Return [x, y] of the center of cell containing provided text 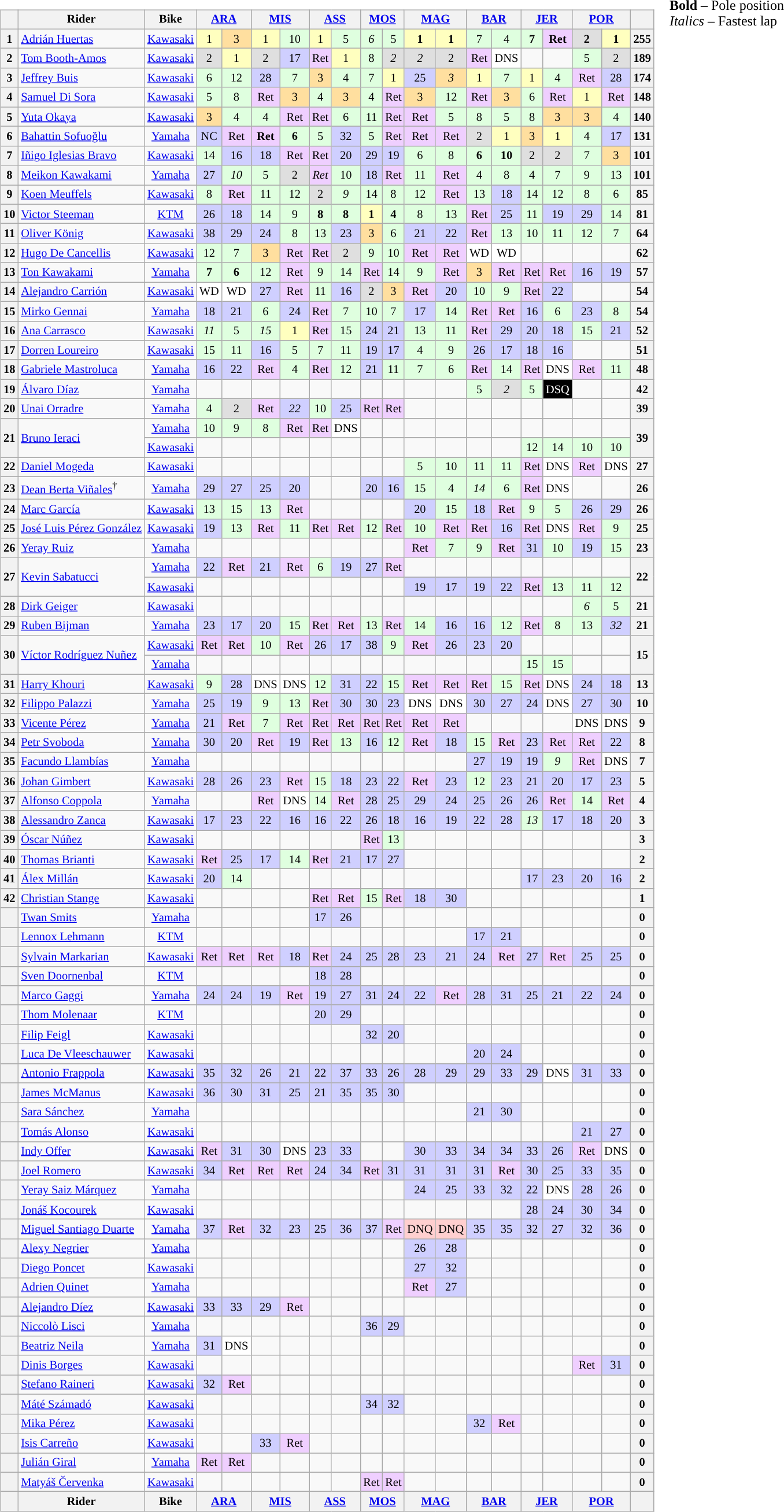
Diego Poncet [81, 1268]
62 [642, 253]
Julián Giral [81, 1462]
Sylvain Markarian [81, 956]
48 [642, 369]
Mika Pérez [81, 1424]
Beatriz Neila [81, 1346]
Dirk Geiger [81, 607]
Máté Számadó [81, 1404]
Jonáš Kocourek [81, 1210]
174 [642, 78]
José Luis Pérez González [81, 528]
Thom Molenaar [81, 1015]
Facundo Llambías [81, 762]
189 [642, 58]
Vicente Pérez [81, 723]
Jeffrey Buis [81, 78]
Miguel Santiago Duarte [81, 1229]
Álex Millán [81, 879]
40 [9, 859]
Tom Booth-Amos [81, 58]
Alejandro Carrión [81, 292]
131 [642, 136]
Stefano Raineri [81, 1385]
64 [642, 234]
Indy Offer [81, 1151]
Víctor Rodríguez Nuñez [81, 655]
Oliver König [81, 234]
Álvaro Díaz [81, 389]
Samuel Di Sora [81, 97]
57 [642, 272]
85 [642, 195]
Óscar Núñez [81, 840]
Bahattin Sofuoğlu [81, 136]
Adrien Quinet [81, 1288]
Sven Doornenbal [81, 976]
Dinis Borges [81, 1365]
Thomas Brianti [81, 859]
Filippo Palazzi [81, 704]
81 [642, 214]
Isis Carreño [81, 1443]
Dean Berta Viñales† [81, 488]
41 [9, 879]
Meikon Kawakami [81, 175]
51 [642, 350]
Adrián Huertas [81, 39]
Koen Meuffels [81, 195]
Kevin Sabatucci [81, 577]
Marco Gaggi [81, 996]
Ton Kawakami [81, 272]
Johan Gimbert [81, 782]
Alessandro Zanca [81, 820]
Antonio Frappola [81, 1073]
Filip Feigl [81, 1034]
Harry Khouri [81, 684]
Marc García [81, 509]
NC [209, 136]
Alfonso Coppola [81, 801]
Hugo De Cancellis [81, 253]
Christian Stange [81, 898]
James McManus [81, 1093]
Lennox Lehmann [81, 937]
Bruno Ieraci [81, 437]
Niccolò Lisci [81, 1326]
Daniel Mogeda [81, 467]
Sara Sánchez [81, 1112]
Alexy Negrier [81, 1248]
Yeray Saiz Márquez [81, 1190]
Victor Steeman [81, 214]
Alejandro Díez [81, 1307]
Matyáš Červenka [81, 1482]
Dorren Loureiro [81, 350]
DSQ [557, 389]
255 [642, 39]
Tomás Alonso [81, 1132]
Gabriele Mastroluca [81, 369]
Ana Carrasco [81, 331]
Petr Svoboda [81, 742]
148 [642, 97]
Unai Orradre [81, 409]
52 [642, 331]
140 [642, 117]
Luca De Vleeschauwer [81, 1054]
Yeray Ruiz [81, 548]
Twan Smits [81, 918]
Mirko Gennai [81, 311]
Iñigo Iglesias Bravo [81, 156]
Yuta Okaya [81, 117]
Joel Romero [81, 1171]
Ruben Bijman [81, 626]
